Locate the cell with the specified text and output its [X, Y] center coordinate. 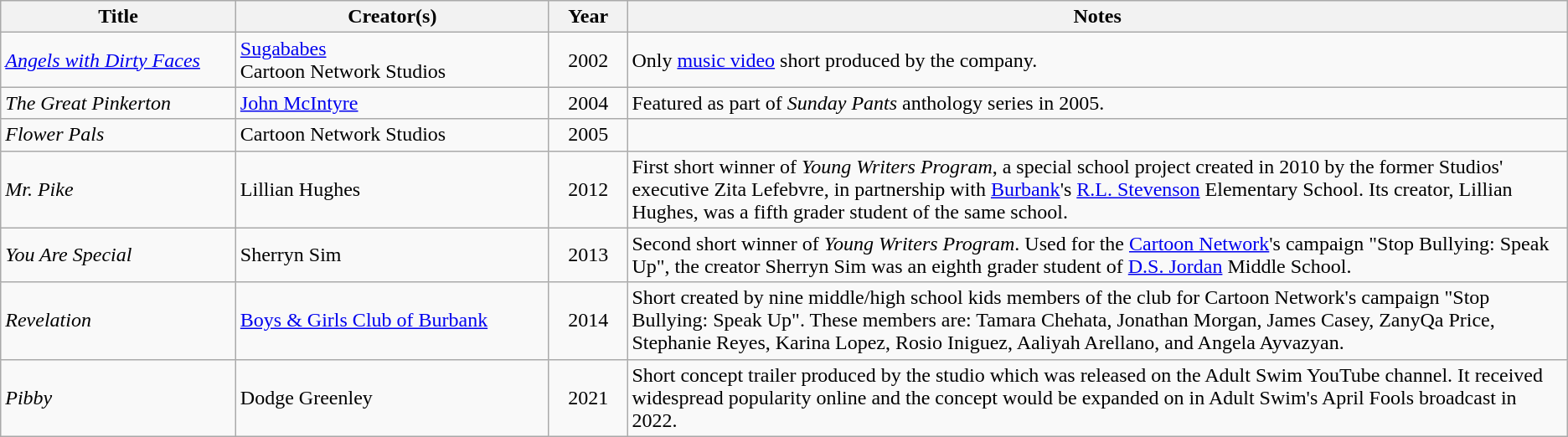
2021 [588, 398]
Dodge Greenley [392, 398]
The Great Pinkerton [119, 103]
2004 [588, 103]
Year [588, 17]
Revelation [119, 321]
SugababesCartoon Network Studios [392, 60]
Angels with Dirty Faces [119, 60]
Mr. Pike [119, 189]
2014 [588, 321]
Pibby [119, 398]
Title [119, 17]
Only music video short produced by the company. [1097, 60]
Flower Pals [119, 135]
Creator(s) [392, 17]
Boys & Girls Club of Burbank [392, 321]
Featured as part of Sunday Pants anthology series in 2005. [1097, 103]
Lillian Hughes [392, 189]
2013 [588, 254]
Notes [1097, 17]
John McIntyre [392, 103]
2002 [588, 60]
You Are Special [119, 254]
Cartoon Network Studios [392, 135]
Sherryn Sim [392, 254]
2005 [588, 135]
2012 [588, 189]
